Determine the [x, y] coordinate at the center of the cell enclosing the given text.  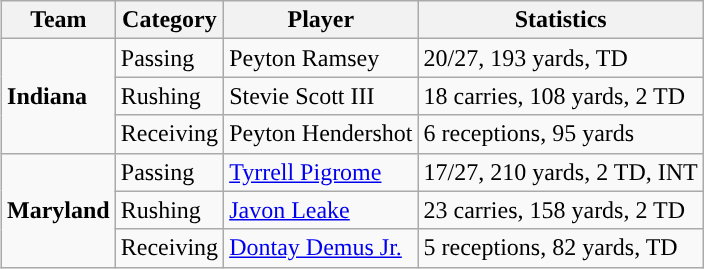
Javon Leake [321, 210]
Team [59, 20]
Peyton Hendershot [321, 134]
Peyton Ramsey [321, 58]
Indiana [59, 96]
20/27, 193 yards, TD [560, 58]
5 receptions, 82 yards, TD [560, 248]
23 carries, 158 yards, 2 TD [560, 210]
Stevie Scott III [321, 96]
Category [169, 20]
17/27, 210 yards, 2 TD, INT [560, 172]
6 receptions, 95 yards [560, 134]
Maryland [59, 210]
Player [321, 20]
18 carries, 108 yards, 2 TD [560, 96]
Dontay Demus Jr. [321, 248]
Statistics [560, 20]
Tyrrell Pigrome [321, 172]
